Scan for the cell matching the given text and deliver its [X, Y] coordinate at center. 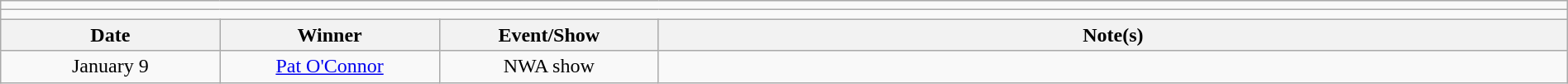
Date [111, 35]
Winner [329, 35]
Note(s) [1113, 35]
January 9 [111, 67]
NWA show [549, 67]
Event/Show [549, 35]
Pat O'Connor [329, 67]
